Pinpoint the cell where the given text exists, returning its (X, Y) midpoint coordinate. 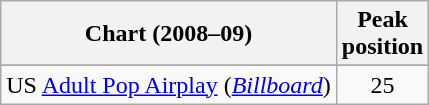
Peakposition (382, 34)
Chart (2008–09) (169, 34)
US Adult Pop Airplay (Billboard) (169, 85)
25 (382, 85)
